Return [X, Y] of the center of cell containing provided text 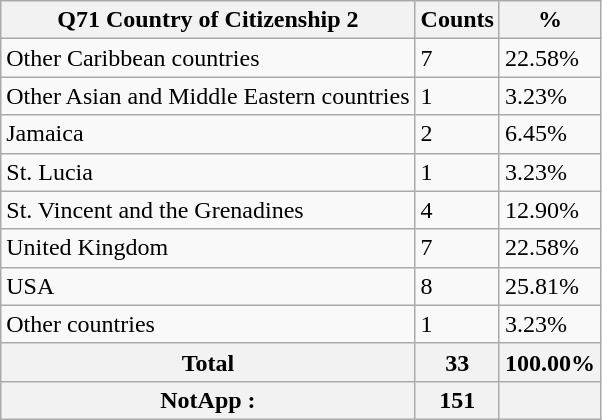
Other Asian and Middle Eastern countries [208, 96]
6.45% [550, 134]
12.90% [550, 210]
Total [208, 362]
St. Vincent and the Grenadines [208, 210]
St. Lucia [208, 172]
Counts [457, 20]
100.00% [550, 362]
33 [457, 362]
8 [457, 286]
4 [457, 210]
25.81% [550, 286]
United Kingdom [208, 248]
2 [457, 134]
Other countries [208, 324]
Other Caribbean countries [208, 58]
USA [208, 286]
Q71 Country of Citizenship 2 [208, 20]
% [550, 20]
NotApp : [208, 400]
151 [457, 400]
Jamaica [208, 134]
